Pinpoint the cell where the given text exists, returning its (x, y) midpoint coordinate. 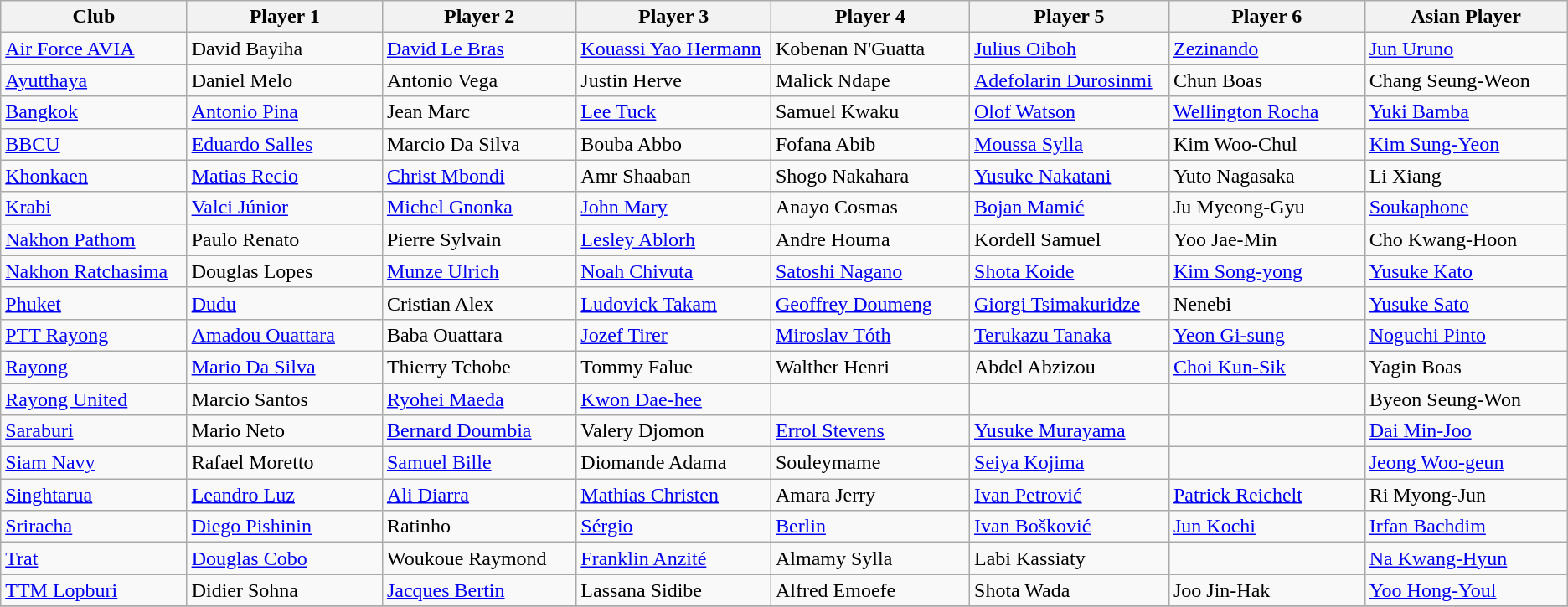
Jacques Bertin (479, 590)
Siam Navy (94, 463)
Jun Kochi (1266, 527)
Ryohei Maeda (479, 399)
Ratinho (479, 527)
Ju Myeong-Gyu (1266, 208)
Kim Sung-Yeon (1466, 144)
Marcio Santos (285, 399)
Kouassi Yao Hermann (673, 49)
Douglas Lopes (285, 271)
Singhtarua (94, 495)
Kordell Samuel (1070, 239)
David Le Bras (479, 49)
Satoshi Nagano (869, 271)
Player 4 (869, 17)
Phuket (94, 303)
Chun Boas (1266, 80)
Mario Da Silva (285, 367)
Souleymame (869, 463)
Dai Min-Joo (1466, 431)
Jean Marc (479, 112)
Walther Henri (869, 367)
BBCU (94, 144)
Air Force AVIA (94, 49)
Soukaphone (1466, 208)
Wellington Rocha (1266, 112)
Kim Woo-Chul (1266, 144)
Leandro Luz (285, 495)
Krabi (94, 208)
Bangkok (94, 112)
Jozef Tirer (673, 335)
Miroslav Tóth (869, 335)
Bojan Mamić (1070, 208)
Chang Seung-Weon (1466, 80)
Player 3 (673, 17)
Sriracha (94, 527)
Antonio Vega (479, 80)
Rayong United (94, 399)
Yusuke Kato (1466, 271)
Lassana Sidibe (673, 590)
Anayo Cosmas (869, 208)
Noah Chivuta (673, 271)
Irfan Bachdim (1466, 527)
Yuto Nagasaka (1266, 176)
Paulo Renato (285, 239)
Yagin Boas (1466, 367)
Mario Neto (285, 431)
Amr Shaaban (673, 176)
Cristian Alex (479, 303)
Lesley Ablorh (673, 239)
Asian Player (1466, 17)
Yusuke Sato (1466, 303)
Samuel Kwaku (869, 112)
Choi Kun-Sik (1266, 367)
Matias Recio (285, 176)
Woukoue Raymond (479, 558)
Na Kwang-Hyun (1466, 558)
Rafael Moretto (285, 463)
Ayutthaya (94, 80)
Errol Stevens (869, 431)
Tommy Falue (673, 367)
Rayong (94, 367)
Alfred Emoefe (869, 590)
Shota Wada (1070, 590)
Joo Jin-Hak (1266, 590)
Yoo Hong-Youl (1466, 590)
Kim Song-yong (1266, 271)
Thierry Tchobe (479, 367)
Adefolarin Durosinmi (1070, 80)
Ali Diarra (479, 495)
Marcio Da Silva (479, 144)
Shota Koide (1070, 271)
Christ Mbondi (479, 176)
Douglas Cobo (285, 558)
TTM Lopburi (94, 590)
Bouba Abbo (673, 144)
Michel Gnonka (479, 208)
Diego Pishinin (285, 527)
PTT Rayong (94, 335)
Nenebi (1266, 303)
Yusuke Murayama (1070, 431)
Ivan Bošković (1070, 527)
Kobenan N'Guatta (869, 49)
Nakhon Ratchasima (94, 271)
Trat (94, 558)
Justin Herve (673, 80)
Sérgio (673, 527)
Zezinando (1266, 49)
Player 5 (1070, 17)
Li Xiang (1466, 176)
Yoo Jae-Min (1266, 239)
Shogo Nakahara (869, 176)
Dudu (285, 303)
Player 2 (479, 17)
Amara Jerry (869, 495)
David Bayiha (285, 49)
Player 6 (1266, 17)
Yeon Gi-sung (1266, 335)
Moussa Sylla (1070, 144)
Antonio Pina (285, 112)
Byeon Seung-Won (1466, 399)
Cho Kwang-Hoon (1466, 239)
Terukazu Tanaka (1070, 335)
Munze Ulrich (479, 271)
Yuki Bamba (1466, 112)
Almamy Sylla (869, 558)
Fofana Abib (869, 144)
Bernard Doumbia (479, 431)
Player 1 (285, 17)
Valery Djomon (673, 431)
Pierre Sylvain (479, 239)
Didier Sohna (285, 590)
Mathias Christen (673, 495)
Malick Ndape (869, 80)
Valci Júnior (285, 208)
Kwon Dae-hee (673, 399)
Andre Houma (869, 239)
Olof Watson (1070, 112)
Abdel Abzizou (1070, 367)
Nakhon Pathom (94, 239)
Baba Ouattara (479, 335)
Diomande Adama (673, 463)
Ludovick Takam (673, 303)
Julius Oiboh (1070, 49)
Patrick Reichelt (1266, 495)
Eduardo Salles (285, 144)
Seiya Kojima (1070, 463)
Khonkaen (94, 176)
Geoffrey Doumeng (869, 303)
Amadou Ouattara (285, 335)
John Mary (673, 208)
Jun Uruno (1466, 49)
Club (94, 17)
Franklin Anzité (673, 558)
Yusuke Nakatani (1070, 176)
Daniel Melo (285, 80)
Noguchi Pinto (1466, 335)
Lee Tuck (673, 112)
Ivan Petrović (1070, 495)
Labi Kassiaty (1070, 558)
Jeong Woo-geun (1466, 463)
Ri Myong-Jun (1466, 495)
Berlin (869, 527)
Samuel Bille (479, 463)
Saraburi (94, 431)
Giorgi Tsimakuridze (1070, 303)
